For the text-containing cell, return its midpoint in [X, Y] coordinate format. 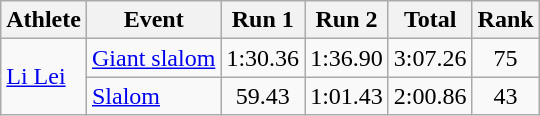
1:36.90 [347, 58]
43 [506, 96]
1:30.36 [263, 58]
Run 2 [347, 20]
Total [430, 20]
3:07.26 [430, 58]
Run 1 [263, 20]
Slalom [153, 96]
59.43 [263, 96]
Event [153, 20]
Li Lei [44, 77]
Rank [506, 20]
Athlete [44, 20]
75 [506, 58]
Giant slalom [153, 58]
2:00.86 [430, 96]
1:01.43 [347, 96]
